Scan for the cell matching the given text and deliver its [X, Y] coordinate at center. 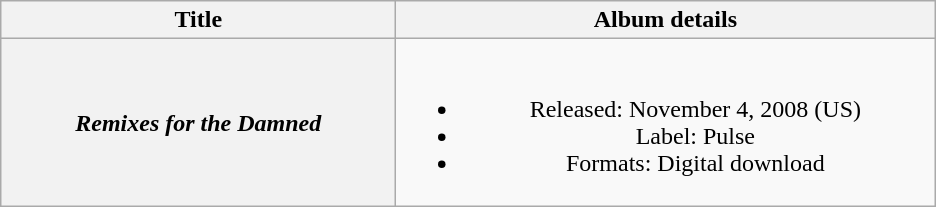
Title [198, 20]
Released: November 4, 2008 (US)Label: PulseFormats: Digital download [666, 122]
Album details [666, 20]
Remixes for the Damned [198, 122]
